Detect which cell encompasses the target text, then output its [X, Y] center coordinate. 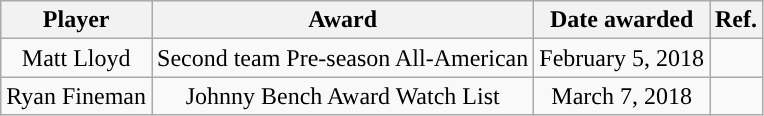
Johnny Bench Award Watch List [343, 96]
Award [343, 20]
March 7, 2018 [622, 96]
Date awarded [622, 20]
Ryan Fineman [76, 96]
Ref. [736, 20]
Matt Lloyd [76, 58]
Player [76, 20]
Second team Pre-season All-American [343, 58]
February 5, 2018 [622, 58]
